For the text-containing cell, return its midpoint in (X, Y) coordinate format. 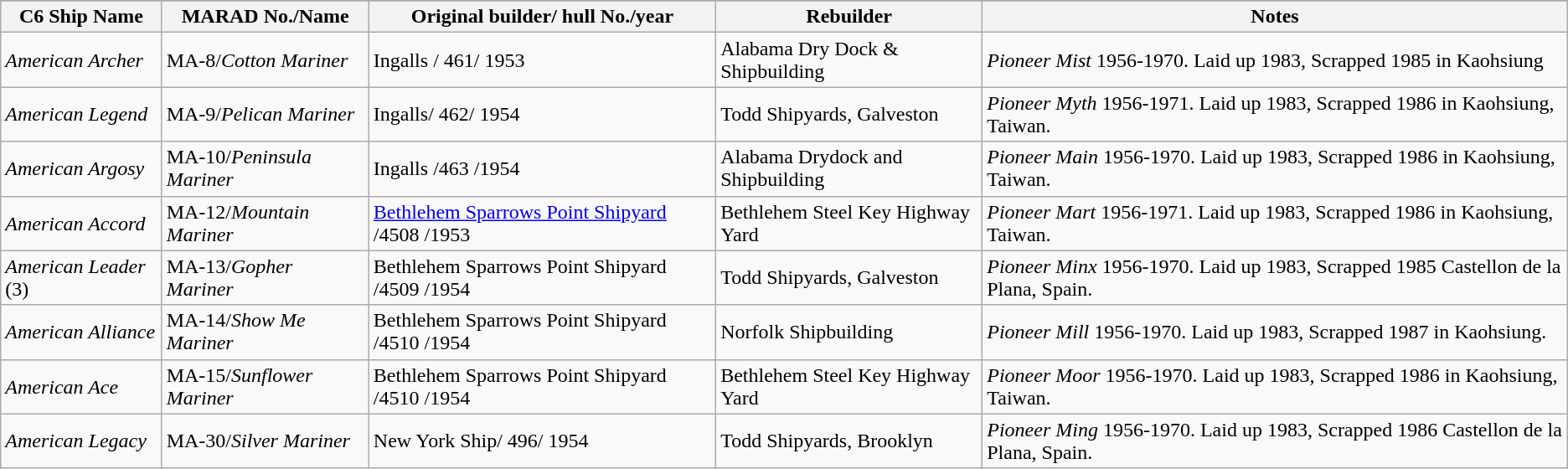
Pioneer Main 1956-1970. Laid up 1983, Scrapped 1986 in Kaohsiung, Taiwan. (1275, 169)
Alabama Dry Dock & Shipbuilding (849, 60)
Pioneer Mart 1956-1971. Laid up 1983, Scrapped 1986 in Kaohsiung, Taiwan. (1275, 223)
MA-8/Cotton Mariner (265, 60)
American Alliance (81, 332)
Rebuilder (849, 17)
Pioneer Ming 1956-1970. Laid up 1983, Scrapped 1986 Castellon de la Plana, Spain. (1275, 441)
Pioneer Myth 1956-1971. Laid up 1983, Scrapped 1986 in Kaohsiung, Taiwan. (1275, 114)
Ingalls / 461/ 1953 (542, 60)
MA-14/Show Me Mariner (265, 332)
American Archer (81, 60)
American Accord (81, 223)
MA-15/Sunflower Mariner (265, 387)
Bethlehem Sparrows Point Shipyard /4508 /1953 (542, 223)
Pioneer Mist 1956-1970. Laid up 1983, Scrapped 1985 in Kaohsiung (1275, 60)
MARAD No./Name (265, 17)
Norfolk Shipbuilding (849, 332)
American Legend (81, 114)
C6 Ship Name (81, 17)
Ingalls/ 462/ 1954 (542, 114)
Notes (1275, 17)
Todd Shipyards, Brooklyn (849, 441)
MA-10/Peninsula Mariner (265, 169)
Pioneer Moor 1956-1970. Laid up 1983, Scrapped 1986 in Kaohsiung, Taiwan. (1275, 387)
Pioneer Mill 1956-1970. Laid up 1983, Scrapped 1987 in Kaohsiung. (1275, 332)
American Ace (81, 387)
Original builder/ hull No./year (542, 17)
Bethlehem Sparrows Point Shipyard /4509 /1954 (542, 278)
MA-12/Mountain Mariner (265, 223)
American Legacy (81, 441)
New York Ship/ 496/ 1954 (542, 441)
MA-30/Silver Mariner (265, 441)
Ingalls /463 /1954 (542, 169)
Alabama Drydock and Shipbuilding (849, 169)
American Argosy (81, 169)
MA-13/Gopher Mariner (265, 278)
MA-9/Pelican Mariner (265, 114)
Pioneer Minx 1956-1970. Laid up 1983, Scrapped 1985 Castellon de la Plana, Spain. (1275, 278)
American Leader (3) (81, 278)
